From the cell containing the given text, extract its center point as [x, y] coordinate. 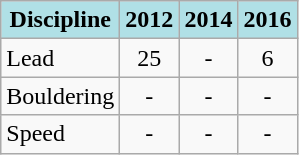
Speed [60, 134]
Bouldering [60, 96]
2012 [150, 20]
25 [150, 58]
6 [268, 58]
2014 [208, 20]
Lead [60, 58]
2016 [268, 20]
Discipline [60, 20]
